Extract the (x, y) coordinate from the center of the cell holding the provided text.  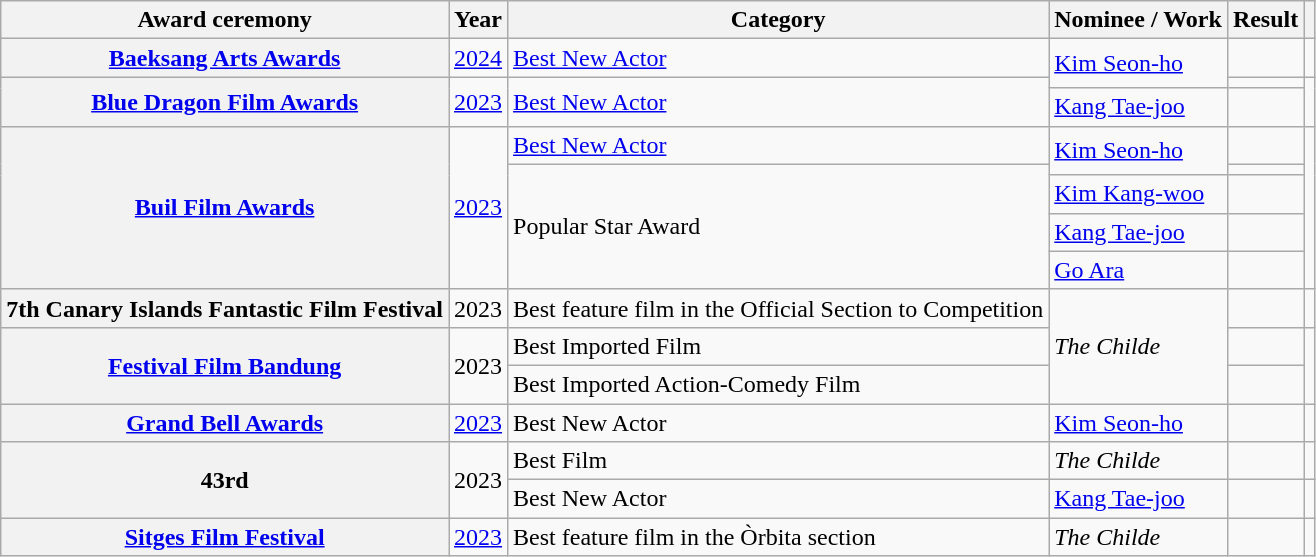
Blue Dragon Film Awards (225, 102)
Result (1265, 20)
2024 (478, 58)
Best Film (778, 461)
43rd (225, 480)
Nominee / Work (1138, 20)
Kim Kang-woo (1138, 194)
Best feature film in the Official Section to Competition (778, 308)
Year (478, 20)
Best feature film in the Òrbita section (778, 537)
7th Canary Islands Fantastic Film Festival (225, 308)
Best Imported Action-Comedy Film (778, 384)
Go Ara (1138, 270)
Best Imported Film (778, 346)
Grand Bell Awards (225, 423)
Baeksang Arts Awards (225, 58)
Buil Film Awards (225, 208)
Award ceremony (225, 20)
Category (778, 20)
Sitges Film Festival (225, 537)
Popular Star Award (778, 226)
Festival Film Bandung (225, 365)
